Output the (X, Y) coordinate of the center of the cell containing the given text.  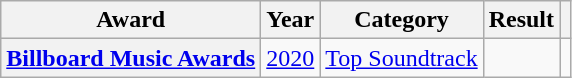
Billboard Music Awards (131, 58)
Award (131, 20)
Top Soundtrack (402, 58)
Result (521, 20)
Category (402, 20)
2020 (290, 58)
Year (290, 20)
